From the cell containing the given text, extract its center point as [X, Y] coordinate. 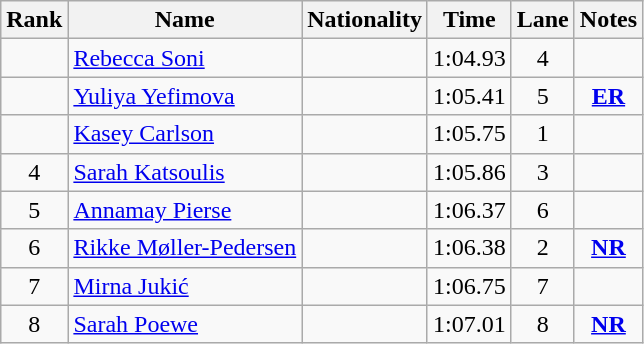
3 [542, 172]
Kasey Carlson [185, 134]
1:07.01 [469, 324]
Time [469, 20]
Yuliya Yefimova [185, 96]
Name [185, 20]
1 [542, 134]
Sarah Poewe [185, 324]
Mirna Jukić [185, 286]
ER [608, 96]
Lane [542, 20]
Annamay Pierse [185, 210]
Rank [34, 20]
1:06.37 [469, 210]
1:04.93 [469, 58]
1:06.38 [469, 248]
1:05.41 [469, 96]
1:06.75 [469, 286]
1:05.86 [469, 172]
Rikke Møller-Pedersen [185, 248]
Nationality [365, 20]
2 [542, 248]
Sarah Katsoulis [185, 172]
Notes [608, 20]
1:05.75 [469, 134]
Rebecca Soni [185, 58]
